Find where the given text appears and provide that cell's center as [x, y] coordinate. 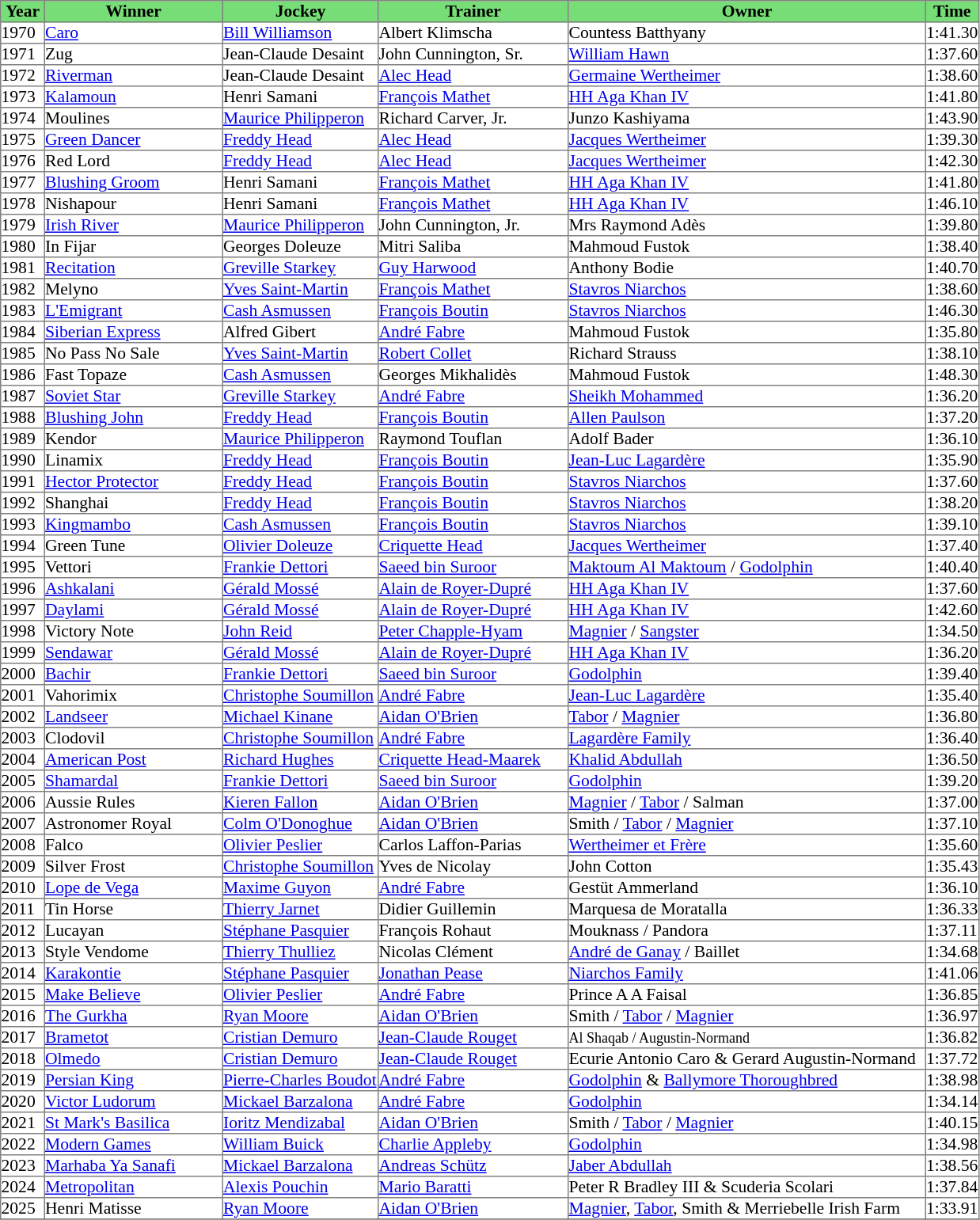
1:37.72 [952, 1059]
1989 [23, 439]
Fast Topaze [133, 375]
1:35.43 [952, 866]
1:48.30 [952, 375]
1:42.30 [952, 162]
Criquette Head [473, 546]
2000 [23, 675]
1978 [23, 204]
Kendor [133, 439]
L'Emigrant [133, 310]
1:40.40 [952, 567]
1970 [23, 33]
2019 [23, 1080]
1999 [23, 652]
1:35.80 [952, 333]
1:41.30 [952, 33]
1:35.90 [952, 461]
1:38.98 [952, 1080]
Mrs Raymond Adès [747, 225]
1:43.90 [952, 119]
1:36.80 [952, 717]
1:36.33 [952, 909]
1:39.80 [952, 225]
1997 [23, 610]
2008 [23, 846]
1:38.10 [952, 353]
1:39.30 [952, 139]
2023 [23, 1165]
Magnier, Tabor, Smith & Merriebelle Irish Farm [747, 1208]
St Mark's Basilica [133, 1123]
1:34.68 [952, 952]
1:39.20 [952, 781]
Caro [133, 33]
1:38.40 [952, 247]
1983 [23, 310]
1982 [23, 290]
Victory Note [133, 632]
Georges Mikhalidès [473, 375]
William Hawn [747, 54]
Blushing John [133, 418]
2001 [23, 695]
William Buick [300, 1145]
Prince A A Faisal [747, 994]
Mitri Saliba [473, 247]
Niarchos Family [747, 974]
Lope de Vega [133, 888]
Siberian Express [133, 333]
Lagardère Family [747, 738]
1993 [23, 524]
Richard Hughes [300, 760]
Yves de Nicolay [473, 866]
1986 [23, 375]
François Rohaut [473, 931]
1:38.20 [952, 504]
Tabor / Magnier [747, 717]
1985 [23, 353]
Alexis Pouchin [300, 1188]
Khalid Abdullah [747, 760]
Persian King [133, 1080]
Germaine Wertheimer [747, 76]
Moulines [133, 119]
Tin Horse [133, 909]
Ashkalani [133, 589]
2015 [23, 994]
1:37.20 [952, 418]
Modern Games [133, 1145]
1:46.30 [952, 310]
Ecurie Antonio Caro & Gerard Augustin-Normand [747, 1059]
Countess Batthyany [747, 33]
2014 [23, 974]
Robert Collet [473, 353]
Owner [747, 11]
John Cunnington, Jr. [473, 225]
Irish River [133, 225]
Melyno [133, 290]
Winner [133, 11]
1:35.40 [952, 695]
1:37.10 [952, 823]
Marhaba Ya Sanafi [133, 1165]
Blushing Groom [133, 182]
2012 [23, 931]
1:37.40 [952, 546]
Green Tune [133, 546]
Nishapour [133, 204]
1:42.60 [952, 610]
2009 [23, 866]
Peter Chapple-Hyam [473, 632]
1984 [23, 333]
1975 [23, 139]
Karakontie [133, 974]
Junzo Kashiyama [747, 119]
Metropolitan [133, 1188]
Victor Ludorum [133, 1102]
Guy Harwood [473, 268]
Richard Strauss [747, 353]
Adolf Bader [747, 439]
1973 [23, 97]
Sheikh Mohammed [747, 396]
2021 [23, 1123]
Al Shaqab / Augustin-Normand [747, 1037]
Shamardal [133, 781]
1976 [23, 162]
Silver Frost [133, 866]
2024 [23, 1188]
1996 [23, 589]
1991 [23, 481]
American Post [133, 760]
Raymond Touflan [473, 439]
Georges Doleuze [300, 247]
1:35.60 [952, 846]
John Cunnington, Sr. [473, 54]
1979 [23, 225]
Godolphin & Ballymore Thoroughbred [747, 1080]
Falco [133, 846]
1:37.11 [952, 931]
1:33.91 [952, 1208]
2018 [23, 1059]
Peter R Bradley III & Scuderia Scolari [747, 1188]
2013 [23, 952]
1:39.40 [952, 675]
Pierre-Charles Boudot [300, 1080]
1:37.00 [952, 803]
The Gurkha [133, 1017]
Soviet Star [133, 396]
Trainer [473, 11]
1:34.14 [952, 1102]
Gestüt Ammerland [747, 888]
No Pass No Sale [133, 353]
Year [23, 11]
1:39.10 [952, 524]
2017 [23, 1037]
1:34.50 [952, 632]
Jaber Abdullah [747, 1165]
1:36.82 [952, 1037]
2006 [23, 803]
1974 [23, 119]
Kalamoun [133, 97]
1:36.85 [952, 994]
Green Dancer [133, 139]
Brametot [133, 1037]
Mario Baratti [473, 1188]
Recitation [133, 268]
1998 [23, 632]
Daylami [133, 610]
2011 [23, 909]
Mouknass / Pandora [747, 931]
1994 [23, 546]
Carlos Laffon-Parias [473, 846]
Anthony Bodie [747, 268]
Clodovil [133, 738]
Michael Kinane [300, 717]
Albert Klimscha [473, 33]
Magnier / Tabor / Salman [747, 803]
1:38.56 [952, 1165]
1:37.84 [952, 1188]
André de Ganay / Baillet [747, 952]
Hector Protector [133, 481]
In Fijar [133, 247]
1:34.98 [952, 1145]
Marquesa de Moratalla [747, 909]
1992 [23, 504]
Ioritz Mendizabal [300, 1123]
Kingmambo [133, 524]
Shanghai [133, 504]
Allen Paulson [747, 418]
1:36.50 [952, 760]
Linamix [133, 461]
Sendawar [133, 652]
1988 [23, 418]
Vettori [133, 567]
1:41.06 [952, 974]
2025 [23, 1208]
1981 [23, 268]
Charlie Appleby [473, 1145]
Aussie Rules [133, 803]
2007 [23, 823]
1971 [23, 54]
Time [952, 11]
Bill Williamson [300, 33]
1:40.15 [952, 1123]
1:36.40 [952, 738]
Magnier / Sangster [747, 632]
1995 [23, 567]
Richard Carver, Jr. [473, 119]
Olivier Doleuze [300, 546]
2010 [23, 888]
2016 [23, 1017]
Bachir [133, 675]
Thierry Jarnet [300, 909]
Criquette Head-Maarek [473, 760]
2004 [23, 760]
Didier Guillemin [473, 909]
Zug [133, 54]
1:36.97 [952, 1017]
Henri Matisse [133, 1208]
Red Lord [133, 162]
Thierry Thulliez [300, 952]
Olmedo [133, 1059]
Maxime Guyon [300, 888]
2002 [23, 717]
Andreas Schütz [473, 1165]
2022 [23, 1145]
2003 [23, 738]
1977 [23, 182]
1972 [23, 76]
Style Vendome [133, 952]
Astronomer Royal [133, 823]
Nicolas Clément [473, 952]
Alfred Gibert [300, 333]
Landseer [133, 717]
2020 [23, 1102]
1987 [23, 396]
Kieren Fallon [300, 803]
John Cotton [747, 866]
1980 [23, 247]
1:46.10 [952, 204]
Riverman [133, 76]
Wertheimer et Frère [747, 846]
Lucayan [133, 931]
1:40.70 [952, 268]
Jonathan Pease [473, 974]
Jockey [300, 11]
Vahorimix [133, 695]
Colm O'Donoghue [300, 823]
Maktoum Al Maktoum / Godolphin [747, 567]
1990 [23, 461]
John Reid [300, 632]
Make Believe [133, 994]
2005 [23, 781]
